Return the (X, Y) coordinate for the center point of the cell that contains the specified text.  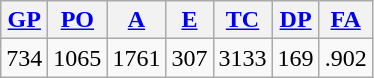
169 (296, 58)
307 (190, 58)
A (136, 20)
DP (296, 20)
734 (24, 58)
1065 (78, 58)
FA (346, 20)
PO (78, 20)
E (190, 20)
TC (242, 20)
GP (24, 20)
3133 (242, 58)
1761 (136, 58)
.902 (346, 58)
